Locate the cell with the specified text and output its (X, Y) center coordinate. 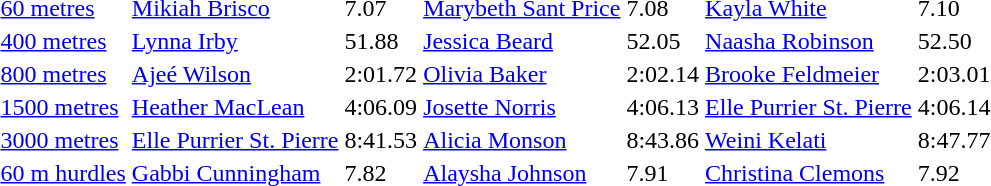
Olivia Baker (522, 74)
Heather MacLean (235, 107)
Ajeé Wilson (235, 74)
8:43.86 (663, 140)
Naasha Robinson (809, 41)
8:41.53 (381, 140)
Josette Norris (522, 107)
2:01.72 (381, 74)
2:02.14 (663, 74)
Jessica Beard (522, 41)
Alicia Monson (522, 140)
4:06.13 (663, 107)
51.88 (381, 41)
Lynna Irby (235, 41)
52.05 (663, 41)
Weini Kelati (809, 140)
4:06.09 (381, 107)
Brooke Feldmeier (809, 74)
